Find where the given text appears and provide that cell's center as (x, y) coordinate. 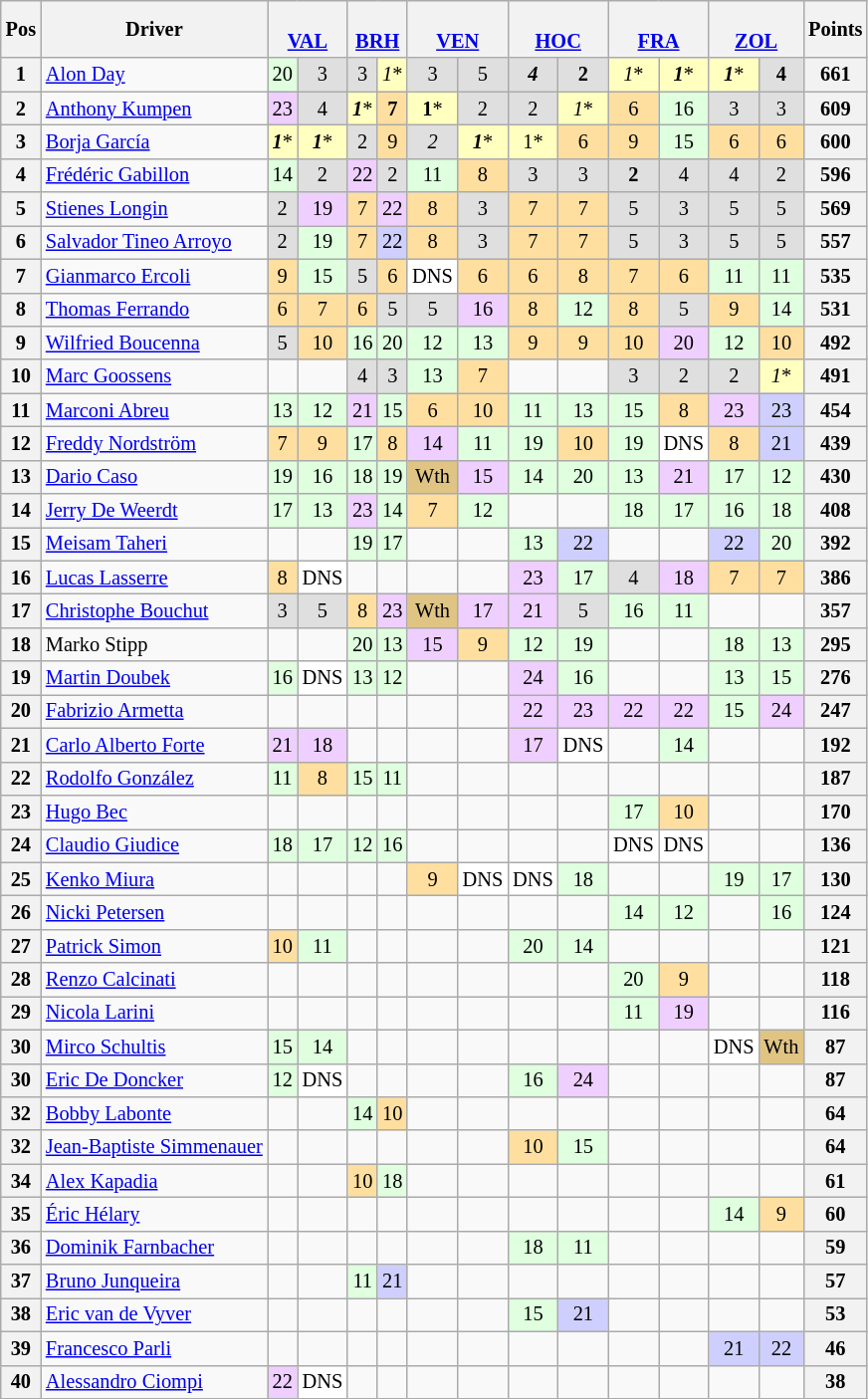
Dario Caso (154, 477)
Stienes Longin (154, 209)
Marconi Abreu (154, 410)
491 (835, 376)
Mirco Schultis (154, 1047)
454 (835, 410)
557 (835, 242)
34 (21, 1181)
1 (21, 75)
276 (835, 678)
VEN (458, 29)
Jerry De Weerdt (154, 511)
28 (21, 980)
53 (835, 1314)
609 (835, 109)
Anthony Kumpen (154, 109)
Driver (154, 29)
Thomas Ferrando (154, 310)
430 (835, 477)
Éric Hélary (154, 1214)
Bruno Junqueira (154, 1282)
Christophe Bouchut (154, 610)
Eric van de Vyver (154, 1314)
ZOL (757, 29)
Points (835, 29)
Bobby Labonte (154, 1113)
29 (21, 1013)
Francesco Parli (154, 1348)
39 (21, 1348)
59 (835, 1248)
Dominik Farnbacher (154, 1248)
26 (21, 912)
HOC (557, 29)
Rodolfo González (154, 779)
136 (835, 845)
61 (835, 1181)
192 (835, 745)
118 (835, 980)
124 (835, 912)
Salvador Tineo Arroyo (154, 242)
386 (835, 578)
Nicki Petersen (154, 912)
Alon Day (154, 75)
187 (835, 779)
46 (835, 1348)
Patrick Simon (154, 946)
408 (835, 511)
35 (21, 1214)
Marko Stipp (154, 644)
Frédéric Gabillon (154, 175)
40 (21, 1382)
170 (835, 812)
BRH (377, 29)
Freddy Nordström (154, 443)
25 (21, 879)
439 (835, 443)
535 (835, 276)
Jean-Baptiste Simmenauer (154, 1147)
Marc Goossens (154, 376)
Hugo Bec (154, 812)
57 (835, 1282)
Wilfried Boucenna (154, 343)
596 (835, 175)
357 (835, 610)
Borja García (154, 141)
Kenko Miura (154, 879)
Gianmarco Ercoli (154, 276)
Lucas Lasserre (154, 578)
Meisam Taheri (154, 544)
392 (835, 544)
295 (835, 644)
600 (835, 141)
Alessandro Ciompi (154, 1382)
Martin Doubek (154, 678)
116 (835, 1013)
Nicola Larini (154, 1013)
247 (835, 711)
130 (835, 879)
531 (835, 310)
Claudio Giudice (154, 845)
492 (835, 343)
36 (21, 1248)
Carlo Alberto Forte (154, 745)
VAL (309, 29)
Alex Kapadia (154, 1181)
Pos (21, 29)
37 (21, 1282)
661 (835, 75)
60 (835, 1214)
Eric De Doncker (154, 1080)
569 (835, 209)
27 (21, 946)
FRA (659, 29)
Renzo Calcinati (154, 980)
121 (835, 946)
Fabrizio Armetta (154, 711)
